Determine the [X, Y] coordinate at the center of the cell enclosing the given text.  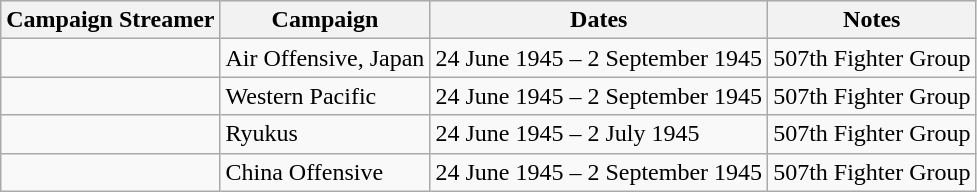
Campaign [325, 20]
Ryukus [325, 134]
Dates [599, 20]
China Offensive [325, 172]
Air Offensive, Japan [325, 58]
24 June 1945 – 2 July 1945 [599, 134]
Western Pacific [325, 96]
Campaign Streamer [110, 20]
Notes [872, 20]
